Identify which cell holds the provided text, then report its [X, Y] central coordinate. 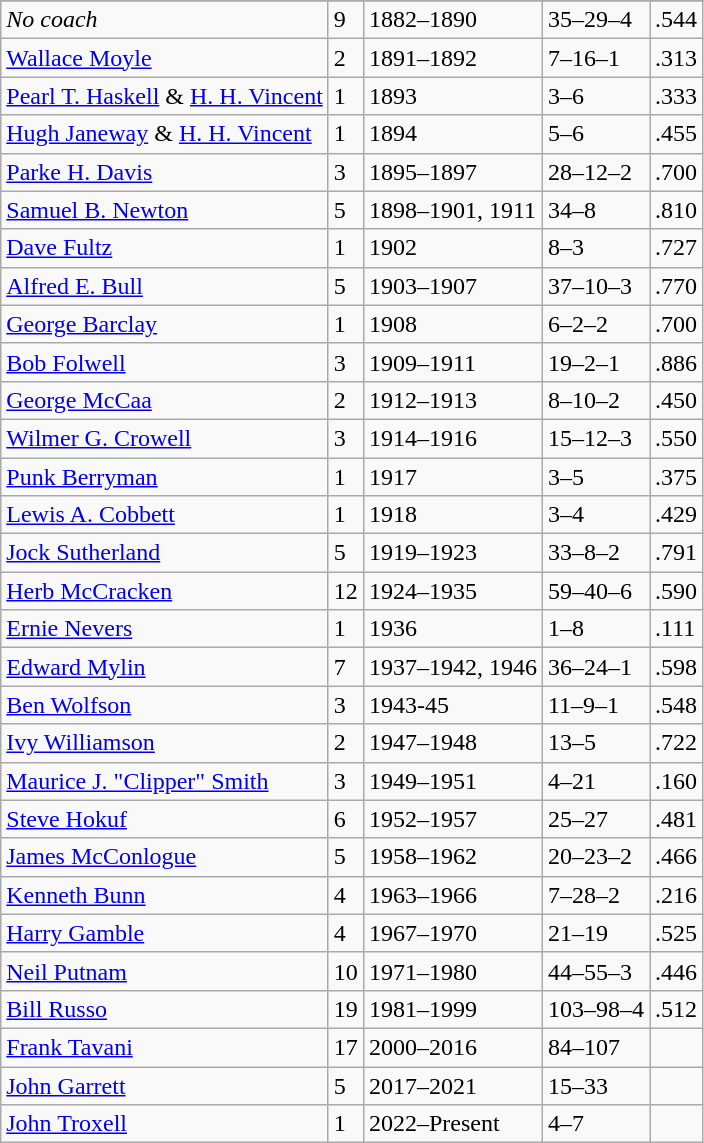
11–9–1 [596, 705]
34–8 [596, 210]
Kenneth Bunn [165, 895]
George McCaa [165, 400]
Ernie Nevers [165, 629]
.455 [676, 134]
1963–1966 [452, 895]
.466 [676, 857]
3–4 [596, 515]
25–27 [596, 819]
Lewis A. Cobbett [165, 515]
.450 [676, 400]
35–29–4 [596, 20]
6–2–2 [596, 324]
Wilmer G. Crowell [165, 438]
20–23–2 [596, 857]
Maurice J. "Clipper" Smith [165, 781]
Hugh Janeway & H. H. Vincent [165, 134]
1893 [452, 96]
1–8 [596, 629]
1967–1970 [452, 933]
.727 [676, 248]
.160 [676, 781]
1882–1890 [452, 20]
.446 [676, 971]
.810 [676, 210]
4–7 [596, 1124]
Edward Mylin [165, 667]
12 [346, 591]
.481 [676, 819]
Frank Tavani [165, 1047]
17 [346, 1047]
1937–1942, 1946 [452, 667]
3–5 [596, 477]
8–3 [596, 248]
15–33 [596, 1085]
15–12–3 [596, 438]
Parke H. Davis [165, 172]
1918 [452, 515]
.770 [676, 286]
Jock Sutherland [165, 553]
7–28–2 [596, 895]
19–2–1 [596, 362]
John Garrett [165, 1085]
Wallace Moyle [165, 58]
Bill Russo [165, 1009]
10 [346, 971]
.525 [676, 933]
Dave Fultz [165, 248]
103–98–4 [596, 1009]
James McConlogue [165, 857]
Pearl T. Haskell & H. H. Vincent [165, 96]
.590 [676, 591]
59–40–6 [596, 591]
Samuel B. Newton [165, 210]
1949–1951 [452, 781]
John Troxell [165, 1124]
7–16–1 [596, 58]
.791 [676, 553]
5–6 [596, 134]
1909–1911 [452, 362]
21–19 [596, 933]
1895–1897 [452, 172]
1971–1980 [452, 971]
2000–2016 [452, 1047]
1919–1923 [452, 553]
Punk Berryman [165, 477]
33–8–2 [596, 553]
.512 [676, 1009]
37–10–3 [596, 286]
7 [346, 667]
3–6 [596, 96]
.375 [676, 477]
.313 [676, 58]
13–5 [596, 743]
1947–1948 [452, 743]
Ivy Williamson [165, 743]
6 [346, 819]
1898–1901, 1911 [452, 210]
.722 [676, 743]
1894 [452, 134]
Ben Wolfson [165, 705]
1914–1916 [452, 438]
.429 [676, 515]
.111 [676, 629]
1917 [452, 477]
.548 [676, 705]
1952–1957 [452, 819]
.544 [676, 20]
1903–1907 [452, 286]
1958–1962 [452, 857]
1891–1892 [452, 58]
.216 [676, 895]
1924–1935 [452, 591]
Neil Putnam [165, 971]
Bob Folwell [165, 362]
.550 [676, 438]
8–10–2 [596, 400]
28–12–2 [596, 172]
Herb McCracken [165, 591]
36–24–1 [596, 667]
84–107 [596, 1047]
4–21 [596, 781]
George Barclay [165, 324]
44–55–3 [596, 971]
1902 [452, 248]
Alfred E. Bull [165, 286]
2017–2021 [452, 1085]
1936 [452, 629]
.598 [676, 667]
2022–Present [452, 1124]
.333 [676, 96]
.886 [676, 362]
9 [346, 20]
1943-45 [452, 705]
Steve Hokuf [165, 819]
1912–1913 [452, 400]
1908 [452, 324]
No coach [165, 20]
19 [346, 1009]
1981–1999 [452, 1009]
Harry Gamble [165, 933]
